From the cell containing the given text, extract its center point as (X, Y) coordinate. 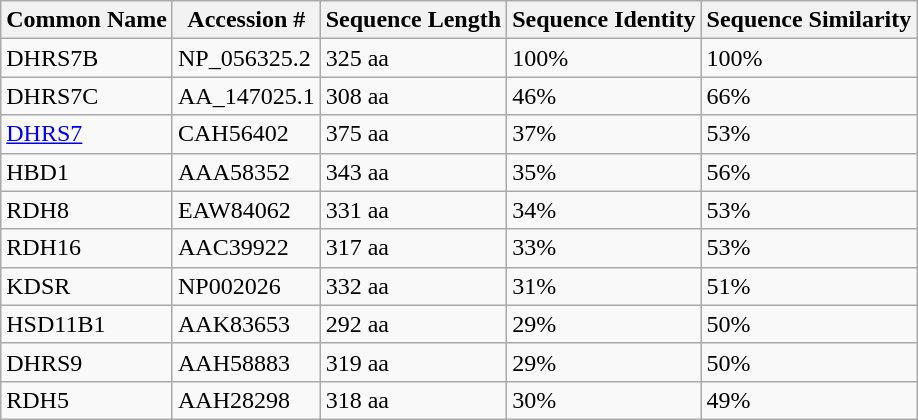
Common Name (87, 20)
DHRS7 (87, 134)
33% (604, 248)
Sequence Identity (604, 20)
46% (604, 96)
343 aa (413, 172)
332 aa (413, 286)
375 aa (413, 134)
317 aa (413, 248)
AAA58352 (246, 172)
34% (604, 210)
HBD1 (87, 172)
308 aa (413, 96)
RDH16 (87, 248)
319 aa (413, 362)
NP002026 (246, 286)
RDH8 (87, 210)
Sequence Length (413, 20)
30% (604, 400)
325 aa (413, 58)
292 aa (413, 324)
56% (809, 172)
66% (809, 96)
DHRS7C (87, 96)
NP_056325.2 (246, 58)
CAH56402 (246, 134)
331 aa (413, 210)
RDH5 (87, 400)
DHRS7B (87, 58)
318 aa (413, 400)
31% (604, 286)
HSD11B1 (87, 324)
AAH28298 (246, 400)
Sequence Similarity (809, 20)
49% (809, 400)
35% (604, 172)
KDSR (87, 286)
AAH58883 (246, 362)
AAC39922 (246, 248)
AA_147025.1 (246, 96)
AAK83653 (246, 324)
EAW84062 (246, 210)
DHRS9 (87, 362)
Accession # (246, 20)
51% (809, 286)
37% (604, 134)
